Pinpoint the cell where the given text exists, returning its [X, Y] midpoint coordinate. 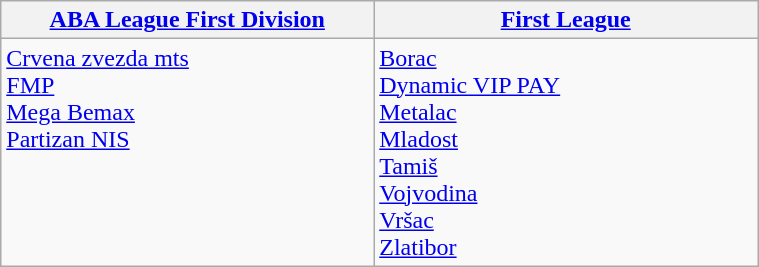
BoracDynamic VIP PAYMetalacMladostTamišVojvodinaVršacZlatibor [566, 152]
Crvena zvezda mtsFMPMega BemaxPartizan NIS [188, 152]
ABA League First Division [188, 20]
First League [566, 20]
